Capture the cell that displays the provided text and extract its [x, y] central coordinate. 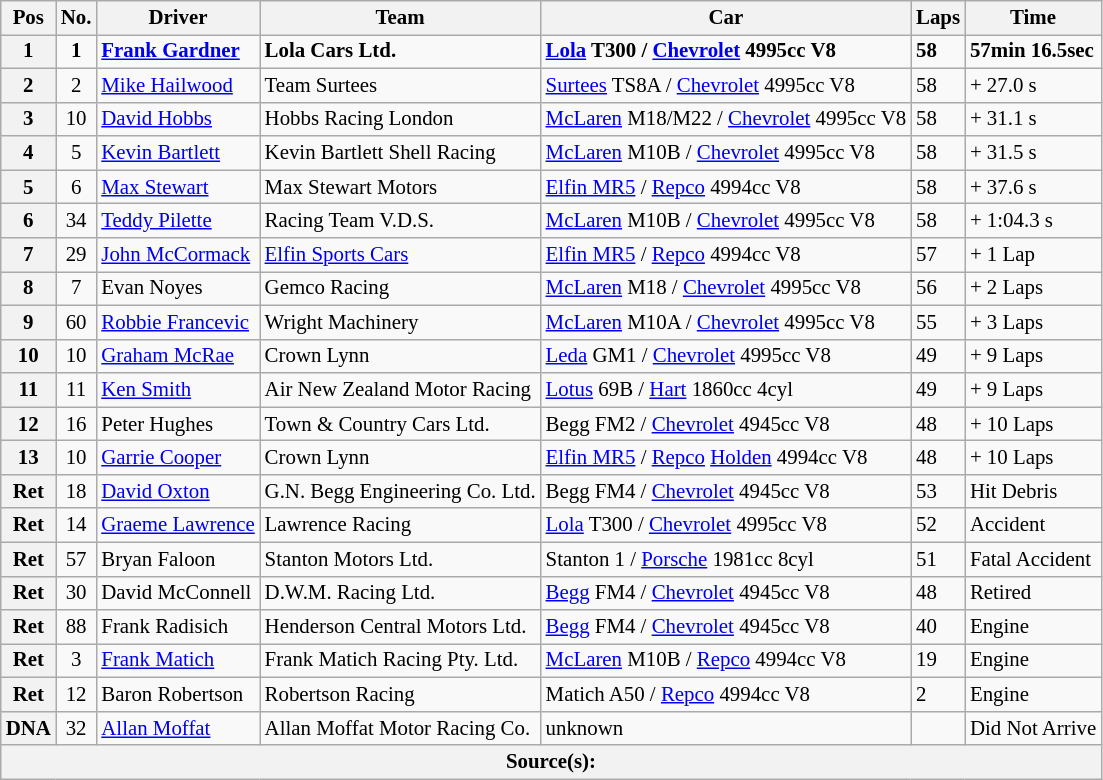
Evan Noyes [178, 288]
DNA [28, 728]
Robbie Francevic [178, 322]
Henderson Central Motors Ltd. [400, 627]
Teddy Pilette [178, 221]
No. [76, 18]
Matich A50 / Repco 4994cc V8 [726, 695]
57min 16.5sec [1033, 51]
Graeme Lawrence [178, 525]
Robertson Racing [400, 695]
McLaren M18/M22 / Chevrolet 4995cc V8 [726, 119]
60 [76, 322]
Allan Moffat Motor Racing Co. [400, 728]
Lotus 69B / Hart 1860cc 4cyl [726, 390]
29 [76, 255]
53 [938, 491]
Frank Matich [178, 661]
Mike Hailwood [178, 85]
+ 2 Laps [1033, 288]
Peter Hughes [178, 424]
Ken Smith [178, 390]
Pos [28, 18]
Max Stewart [178, 187]
Did Not Arrive [1033, 728]
D.W.M. Racing Ltd. [400, 593]
Garrie Cooper [178, 458]
4 [28, 153]
Surtees TS8A / Chevrolet 4995cc V8 [726, 85]
14 [76, 525]
Laps [938, 18]
19 [938, 661]
Driver [178, 18]
+ 37.6 s [1033, 187]
Air New Zealand Motor Racing [400, 390]
Elfin MR5 / Repco Holden 4994cc V8 [726, 458]
Gemco Racing [400, 288]
Accident [1033, 525]
55 [938, 322]
David McConnell [178, 593]
Team Surtees [400, 85]
+ 31.5 s [1033, 153]
Source(s): [551, 762]
Elfin Sports Cars [400, 255]
+ 27.0 s [1033, 85]
40 [938, 627]
9 [28, 322]
G.N. Begg Engineering Co. Ltd. [400, 491]
Max Stewart Motors [400, 187]
Time [1033, 18]
McLaren M18 / Chevrolet 4995cc V8 [726, 288]
Wright Machinery [400, 322]
Allan Moffat [178, 728]
56 [938, 288]
McLaren M10B / Repco 4994cc V8 [726, 661]
Hobbs Racing London [400, 119]
13 [28, 458]
16 [76, 424]
52 [938, 525]
John McCormack [178, 255]
+ 1:04.3 s [1033, 221]
Lola Cars Ltd. [400, 51]
Racing Team V.D.S. [400, 221]
Kevin Bartlett Shell Racing [400, 153]
McLaren M10A / Chevrolet 4995cc V8 [726, 322]
Frank Matich Racing Pty. Ltd. [400, 661]
Stanton Motors Ltd. [400, 559]
David Oxton [178, 491]
Frank Radisich [178, 627]
88 [76, 627]
18 [76, 491]
Graham McRae [178, 356]
+ 3 Laps [1033, 322]
Car [726, 18]
8 [28, 288]
Frank Gardner [178, 51]
Kevin Bartlett [178, 153]
Retired [1033, 593]
+ 1 Lap [1033, 255]
Lawrence Racing [400, 525]
Stanton 1 / Porsche 1981cc 8cyl [726, 559]
32 [76, 728]
+ 31.1 s [1033, 119]
Hit Debris [1033, 491]
Bryan Faloon [178, 559]
Leda GM1 / Chevrolet 4995cc V8 [726, 356]
30 [76, 593]
Baron Robertson [178, 695]
unknown [726, 728]
34 [76, 221]
Begg FM2 / Chevrolet 4945cc V8 [726, 424]
Team [400, 18]
51 [938, 559]
David Hobbs [178, 119]
Town & Country Cars Ltd. [400, 424]
Fatal Accident [1033, 559]
